From the cell containing the given text, extract its center point as [X, Y] coordinate. 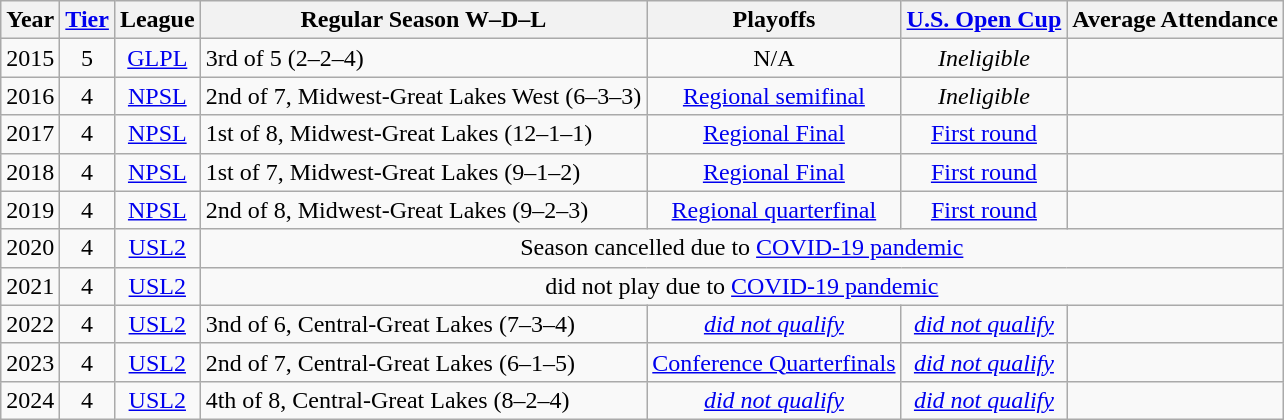
2nd of 8, Midwest-Great Lakes (9–2–3) [424, 210]
3nd of 6, Central-Great Lakes (7–3–4) [424, 324]
Average Attendance [1176, 20]
Conference Quarterfinals [774, 362]
2019 [30, 210]
Tier [88, 20]
Season cancelled due to COVID-19 pandemic [742, 248]
did not play due to COVID-19 pandemic [742, 286]
N/A [774, 58]
4th of 8, Central-Great Lakes (8–2–4) [424, 400]
2021 [30, 286]
2022 [30, 324]
2024 [30, 400]
Regular Season W–D–L [424, 20]
Playoffs [774, 20]
2018 [30, 172]
U.S. Open Cup [984, 20]
2017 [30, 134]
1st of 7, Midwest-Great Lakes (9–1–2) [424, 172]
2nd of 7, Central-Great Lakes (6–1–5) [424, 362]
2016 [30, 96]
2015 [30, 58]
Regional semifinal [774, 96]
League [157, 20]
GLPL [157, 58]
5 [88, 58]
2nd of 7, Midwest-Great Lakes West (6–3–3) [424, 96]
2023 [30, 362]
2020 [30, 248]
Regional quarterfinal [774, 210]
Year [30, 20]
3rd of 5 (2–2–4) [424, 58]
1st of 8, Midwest-Great Lakes (12–1–1) [424, 134]
